Pinpoint the cell where the given text exists, returning its (x, y) midpoint coordinate. 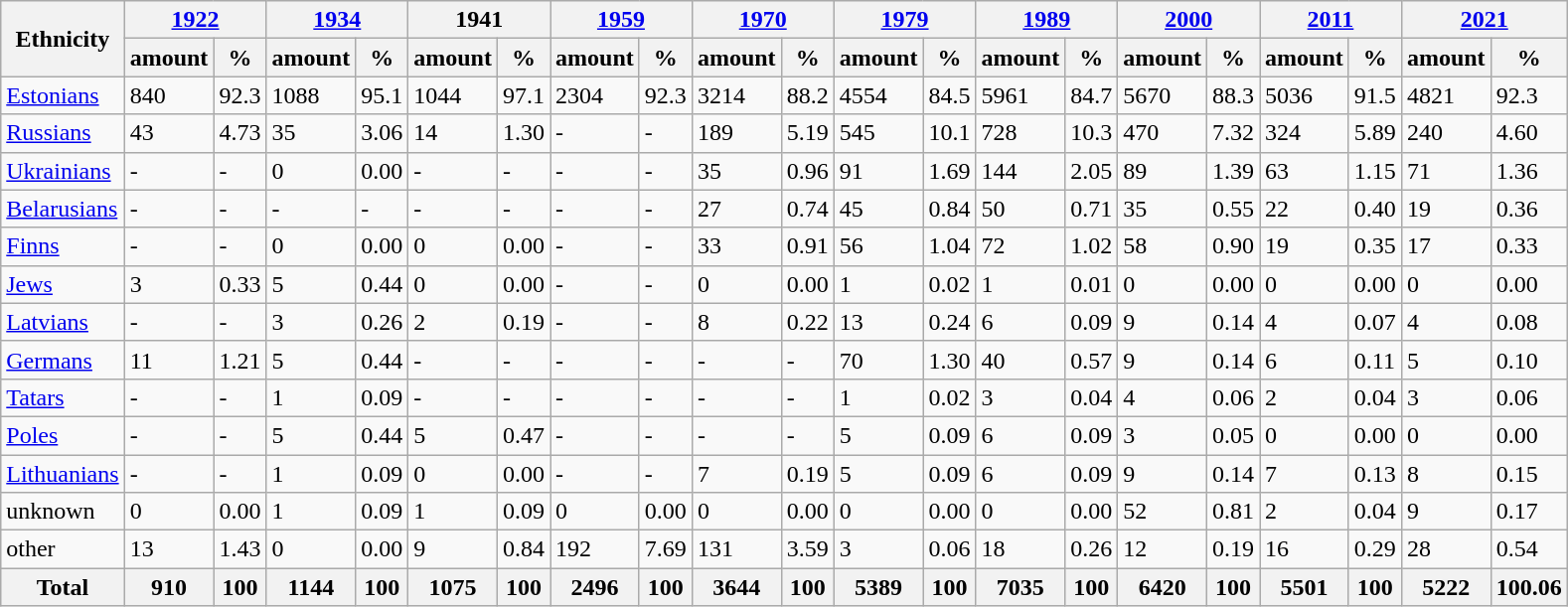
1075 (453, 587)
Russians (63, 133)
1.36 (1528, 171)
0.81 (1234, 512)
97.1 (523, 95)
Estonians (63, 95)
0.01 (1091, 284)
Germans (63, 360)
2000 (1188, 20)
40 (1020, 360)
0.71 (1091, 209)
5389 (878, 587)
33 (736, 246)
0.40 (1375, 209)
10.3 (1091, 133)
58 (1163, 246)
0.90 (1234, 246)
91 (878, 171)
0.13 (1375, 474)
88.2 (807, 95)
84.5 (950, 95)
45 (878, 209)
7035 (1020, 587)
1.43 (240, 549)
3.06 (382, 133)
16 (1305, 549)
0.74 (807, 209)
Tatars (63, 397)
14 (453, 133)
1959 (622, 20)
95.1 (382, 95)
63 (1305, 171)
22 (1305, 209)
1934 (338, 20)
4.73 (240, 133)
52 (1163, 512)
1970 (763, 20)
1979 (904, 20)
1.04 (950, 246)
1922 (195, 20)
Finns (63, 246)
18 (1020, 549)
1.02 (1091, 246)
43 (169, 133)
1.21 (240, 360)
Total (63, 587)
0.05 (1234, 435)
7.32 (1234, 133)
5222 (1446, 587)
0.35 (1375, 246)
Ethnicity (63, 39)
28 (1446, 549)
5961 (1020, 95)
11 (169, 360)
5.89 (1375, 133)
1044 (453, 95)
unknown (63, 512)
840 (169, 95)
131 (736, 549)
2011 (1332, 20)
0.96 (807, 171)
Lithuanians (63, 474)
Poles (63, 435)
0.54 (1528, 549)
7.69 (666, 549)
545 (878, 133)
4821 (1446, 95)
91.5 (1375, 95)
324 (1305, 133)
0.22 (807, 322)
0.55 (1234, 209)
470 (1163, 133)
910 (169, 587)
0.17 (1528, 512)
71 (1446, 171)
27 (736, 209)
1.69 (950, 171)
5501 (1305, 587)
0.36 (1528, 209)
1.15 (1375, 171)
192 (595, 549)
4.60 (1528, 133)
84.7 (1091, 95)
70 (878, 360)
50 (1020, 209)
0.91 (807, 246)
1941 (479, 20)
4554 (878, 95)
189 (736, 133)
0.57 (1091, 360)
Jews (63, 284)
2304 (595, 95)
0.07 (1375, 322)
0.11 (1375, 360)
100.06 (1528, 587)
89 (1163, 171)
0.29 (1375, 549)
88.3 (1234, 95)
10.1 (950, 133)
2021 (1485, 20)
5.19 (807, 133)
1.39 (1234, 171)
3.59 (807, 549)
other (63, 549)
3644 (736, 587)
56 (878, 246)
0.08 (1528, 322)
3214 (736, 95)
144 (1020, 171)
1088 (311, 95)
5036 (1305, 95)
240 (1446, 133)
12 (1163, 549)
17 (1446, 246)
2496 (595, 587)
72 (1020, 246)
1144 (311, 587)
0.15 (1528, 474)
Belarusians (63, 209)
0.47 (523, 435)
2.05 (1091, 171)
0.10 (1528, 360)
Ukrainians (63, 171)
728 (1020, 133)
0.24 (950, 322)
1989 (1047, 20)
6420 (1163, 587)
5670 (1163, 95)
Latvians (63, 322)
